Return (x, y) of the center of cell containing provided text 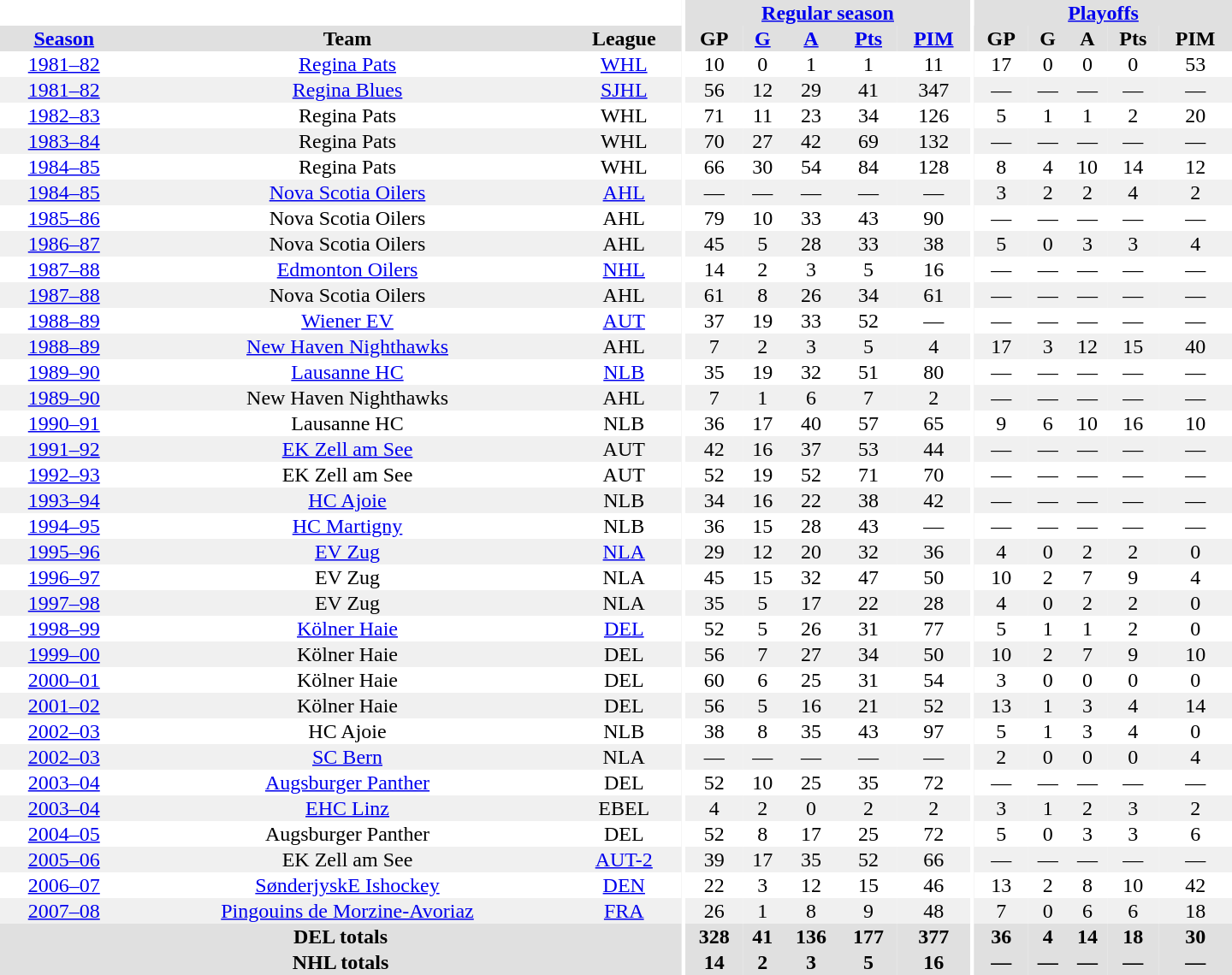
NHL totals (341, 962)
Season (64, 38)
DEL totals (341, 937)
97 (934, 731)
NHL (625, 269)
128 (934, 167)
DEN (625, 885)
80 (934, 372)
HC Martigny (347, 526)
2001–02 (64, 706)
1983–84 (64, 141)
Regular season (828, 13)
SC Bern (347, 757)
90 (934, 218)
FRA (625, 911)
65 (934, 423)
69 (869, 141)
48 (934, 911)
60 (714, 680)
2007–08 (64, 911)
57 (869, 423)
Edmonton Oilers (347, 269)
Regina Blues (347, 90)
1991–92 (64, 449)
2004–05 (64, 834)
1990–91 (64, 423)
44 (934, 449)
1997–98 (64, 603)
1992–93 (64, 475)
2005–06 (64, 860)
1994–95 (64, 526)
1982–83 (64, 115)
SønderjyskE Ishockey (347, 885)
23 (811, 115)
AUT-2 (625, 860)
Pingouins de Morzine-Avoriaz (347, 911)
1985–86 (64, 218)
1986–87 (64, 244)
1996–97 (64, 577)
132 (934, 141)
377 (934, 937)
136 (811, 937)
77 (934, 629)
47 (869, 577)
League (625, 38)
21 (869, 706)
39 (714, 860)
347 (934, 90)
51 (869, 372)
SJHL (625, 90)
Wiener EV (347, 321)
1998–99 (64, 629)
126 (934, 115)
1995–96 (64, 552)
1993–94 (64, 500)
EHC Linz (347, 808)
84 (869, 167)
328 (714, 937)
Team (347, 38)
2006–07 (64, 885)
1999–00 (64, 654)
46 (934, 885)
Playoffs (1104, 13)
EBEL (625, 808)
177 (869, 937)
2000–01 (64, 680)
79 (714, 218)
